Determine the [X, Y] coordinate at the center of the cell enclosing the given text.  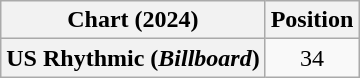
Chart (2024) [133, 20]
Position [312, 20]
34 [312, 58]
US Rhythmic (Billboard) [133, 58]
